Search for the cell housing the specified text and yield its [x, y] center coordinate. 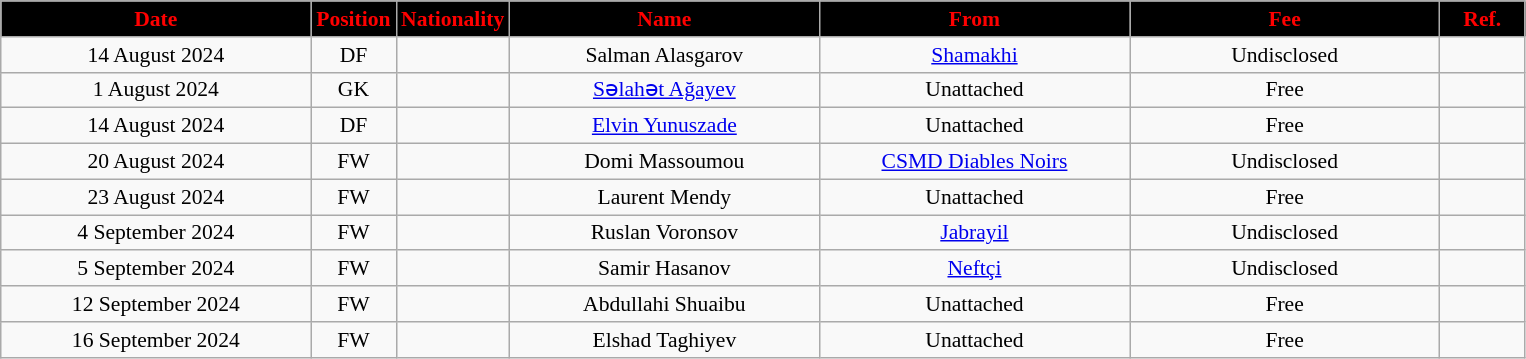
5 September 2024 [156, 269]
Səlahət Ağayev [664, 90]
Name [664, 19]
Neftçi [974, 269]
Position [354, 19]
GK [354, 90]
20 August 2024 [156, 162]
Date [156, 19]
Elshad Taghiyev [664, 340]
Nationality [452, 19]
From [974, 19]
Jabrayil [974, 233]
4 September 2024 [156, 233]
CSMD Diables Noirs [974, 162]
Samir Hasanov [664, 269]
Ruslan Voronsov [664, 233]
12 September 2024 [156, 304]
1 August 2024 [156, 90]
Salman Alasgarov [664, 55]
23 August 2024 [156, 197]
Abdullahi Shuaibu [664, 304]
Fee [1285, 19]
16 September 2024 [156, 340]
Domi Massoumou [664, 162]
Laurent Mendy [664, 197]
Ref. [1482, 19]
Elvin Yunuszade [664, 126]
Shamakhi [974, 55]
